Search for the cell housing the specified text and yield its (X, Y) center coordinate. 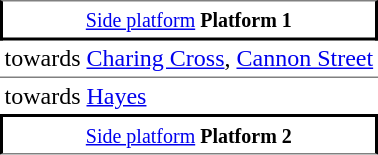
towards Hayes (189, 96)
Side platform Platform 2 (189, 134)
towards Charing Cross, Cannon Street (189, 59)
Side platform Platform 1 (189, 20)
